Extract the [X, Y] coordinate from the center of the cell holding the provided text.  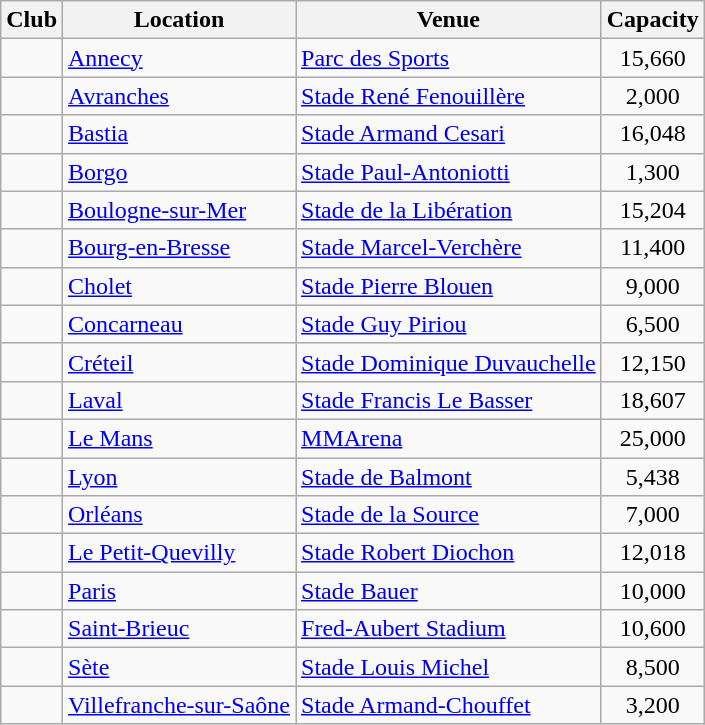
16,048 [652, 134]
11,400 [652, 248]
Le Petit-Quevilly [180, 553]
15,660 [652, 58]
Saint-Brieuc [180, 629]
25,000 [652, 438]
Orléans [180, 515]
Venue [449, 20]
Paris [180, 591]
Location [180, 20]
12,150 [652, 362]
Laval [180, 400]
Stade Louis Michel [449, 667]
MMArena [449, 438]
Stade Armand Cesari [449, 134]
Le Mans [180, 438]
Bourg-en-Bresse [180, 248]
3,200 [652, 705]
Bastia [180, 134]
Parc des Sports [449, 58]
9,000 [652, 286]
15,204 [652, 210]
Annecy [180, 58]
12,018 [652, 553]
10,600 [652, 629]
18,607 [652, 400]
Stade Robert Diochon [449, 553]
7,000 [652, 515]
Créteil [180, 362]
6,500 [652, 324]
Sète [180, 667]
Stade René Fenouillère [449, 96]
Stade Pierre Blouen [449, 286]
2,000 [652, 96]
Stade Armand-Chouffet [449, 705]
Stade Francis Le Basser [449, 400]
Stade Bauer [449, 591]
Stade de la Libération [449, 210]
Lyon [180, 477]
Stade de Balmont [449, 477]
Villefranche-sur-Saône [180, 705]
8,500 [652, 667]
Fred-Aubert Stadium [449, 629]
Stade Paul-Antoniotti [449, 172]
Stade Marcel-Verchère [449, 248]
1,300 [652, 172]
Borgo [180, 172]
Concarneau [180, 324]
Boulogne-sur-Mer [180, 210]
Club [32, 20]
Cholet [180, 286]
10,000 [652, 591]
Avranches [180, 96]
Stade Dominique Duvauchelle [449, 362]
Stade Guy Piriou [449, 324]
5,438 [652, 477]
Capacity [652, 20]
Stade de la Source [449, 515]
